From the cell containing the given text, extract its center point as [X, Y] coordinate. 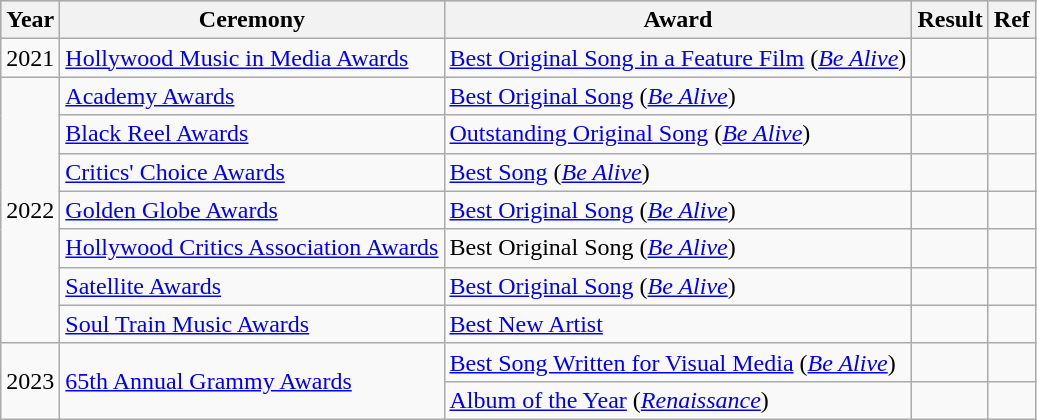
Hollywood Music in Media Awards [252, 58]
Best Original Song in a Feature Film (Be Alive) [678, 58]
Result [950, 20]
Best Song (Be Alive) [678, 172]
Award [678, 20]
Academy Awards [252, 96]
Best Song Written for Visual Media (Be Alive) [678, 362]
Album of the Year (Renaissance) [678, 400]
Black Reel Awards [252, 134]
Best New Artist [678, 324]
Hollywood Critics Association Awards [252, 248]
Ceremony [252, 20]
Ref [1012, 20]
Satellite Awards [252, 286]
Critics' Choice Awards [252, 172]
Outstanding Original Song (Be Alive) [678, 134]
65th Annual Grammy Awards [252, 381]
2021 [30, 58]
Soul Train Music Awards [252, 324]
2023 [30, 381]
Year [30, 20]
Golden Globe Awards [252, 210]
2022 [30, 210]
